For the text-containing cell, return its midpoint in (X, Y) coordinate format. 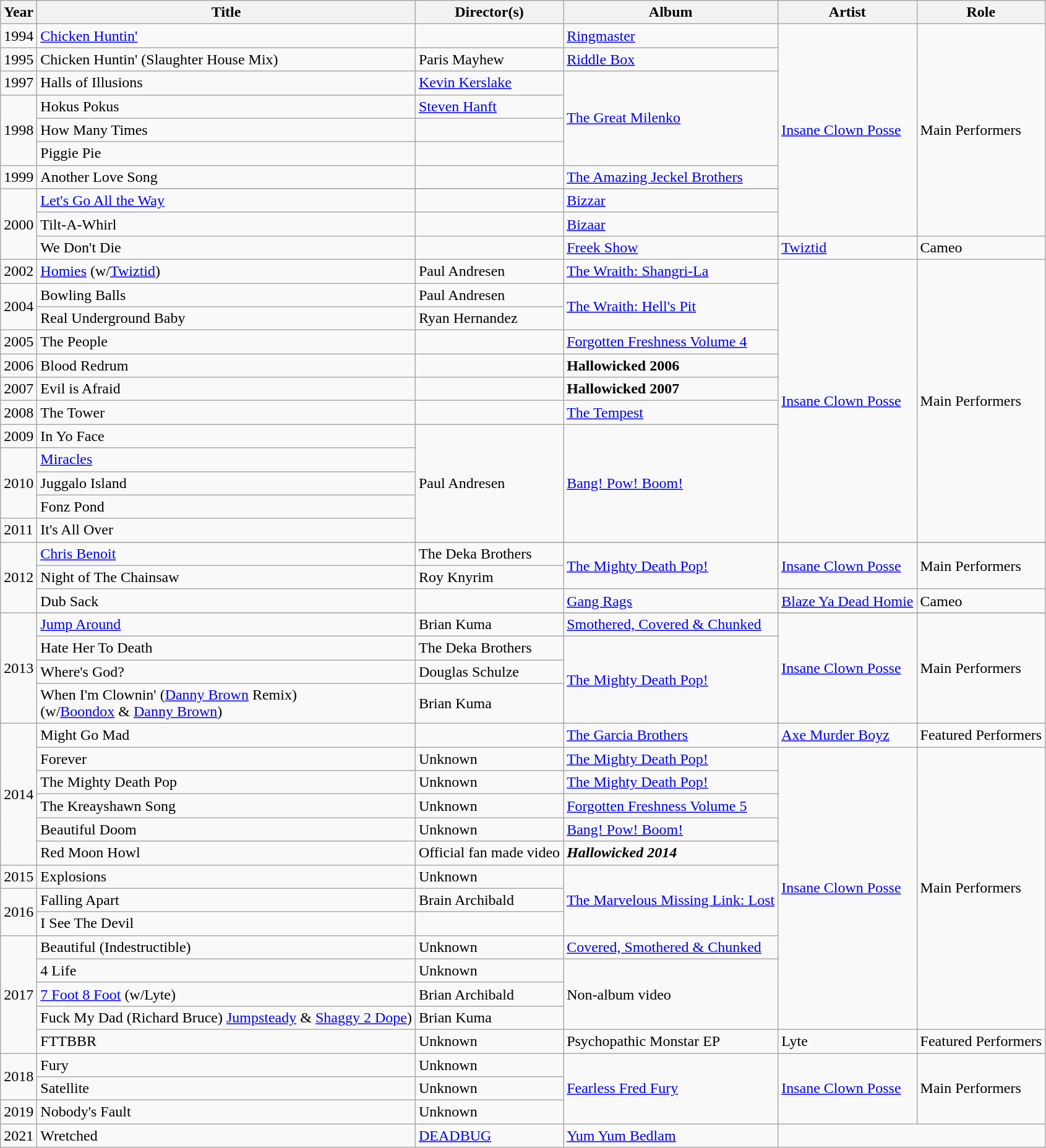
We Don't Die (226, 247)
Blaze Ya Dead Homie (847, 601)
Official fan made video (489, 853)
Bowling Balls (226, 295)
When I'm Clownin' (Danny Brown Remix)(w/Boondox & Danny Brown) (226, 704)
Fury (226, 1064)
The Marvelous Missing Link: Lost (671, 900)
Chris Benoit (226, 554)
1997 (19, 83)
Explosions (226, 876)
Nobody's Fault (226, 1112)
2013 (19, 668)
Title (226, 12)
The Garcia Brothers (671, 735)
Douglas Schulze (489, 671)
Director(s) (489, 12)
Chicken Huntin' (Slaughter House Mix) (226, 59)
The Wraith: Shangri-La (671, 271)
Forgotten Freshness Volume 4 (671, 342)
2015 (19, 876)
Brian Archibald (489, 994)
Blood Redrum (226, 366)
I See The Devil (226, 923)
Jump Around (226, 624)
The Tempest (671, 413)
2000 (19, 224)
2017 (19, 994)
1998 (19, 130)
Non-album video (671, 994)
2002 (19, 271)
Role (981, 12)
Kevin Kerslake (489, 83)
Let's Go All the Way (226, 200)
The People (226, 342)
2009 (19, 436)
Riddle Box (671, 59)
Fuck My Dad (Richard Bruce) Jumpsteady & Shaggy 2 Dope) (226, 1017)
2019 (19, 1112)
Bizaar (671, 224)
1995 (19, 59)
The Wraith: Hell's Pit (671, 307)
Hallowicked 2006 (671, 366)
2014 (19, 794)
Hallowicked 2014 (671, 853)
Red Moon Howl (226, 853)
Lyte (847, 1041)
2011 (19, 530)
In Yo Face (226, 436)
Psychopathic Monstar EP (671, 1041)
2021 (19, 1136)
Covered, Smothered & Chunked (671, 947)
Axe Murder Boyz (847, 735)
Fonz Pond (226, 507)
Ryan Hernandez (489, 319)
1994 (19, 36)
Year (19, 12)
Night of The Chainsaw (226, 577)
Fearless Fred Fury (671, 1088)
Halls of Illusions (226, 83)
Steven Hanft (489, 106)
Freek Show (671, 247)
Another Love Song (226, 177)
The Great Milenko (671, 118)
Gang Rags (671, 601)
Smothered, Covered & Chunked (671, 624)
How Many Times (226, 130)
Where's God? (226, 671)
The Kreayshawn Song (226, 806)
Yum Yum Bedlam (671, 1136)
Beautiful (Indestructible) (226, 947)
Twiztid (847, 247)
Hallowicked 2007 (671, 389)
Miracles (226, 460)
DEADBUG (489, 1136)
2007 (19, 389)
The Mighty Death Pop (226, 782)
Brain Archibald (489, 900)
It's All Over (226, 530)
Wretched (226, 1136)
Hate Her To Death (226, 648)
Artist (847, 12)
Ringmaster (671, 36)
2018 (19, 1076)
Forgotten Freshness Volume 5 (671, 806)
1999 (19, 177)
Juggalo Island (226, 483)
Evil is Afraid (226, 389)
Bizzar (671, 200)
Tilt-A-Whirl (226, 224)
Dub Sack (226, 601)
Piggie Pie (226, 153)
2008 (19, 413)
The Tower (226, 413)
FTTBBR (226, 1041)
The Amazing Jeckel Brothers (671, 177)
2004 (19, 307)
2010 (19, 483)
Satellite (226, 1089)
Real Underground Baby (226, 319)
Beautiful Doom (226, 829)
Might Go Mad (226, 735)
Falling Apart (226, 900)
Roy Knyrim (489, 577)
2016 (19, 912)
Paris Mayhew (489, 59)
2012 (19, 577)
Homies (w/Twiztid) (226, 271)
2006 (19, 366)
4 Life (226, 970)
2005 (19, 342)
Forever (226, 759)
7 Foot 8 Foot (w/Lyte) (226, 994)
Album (671, 12)
Chicken Huntin' (226, 36)
Hokus Pokus (226, 106)
